Locate the cell with the specified text and output its [X, Y] center coordinate. 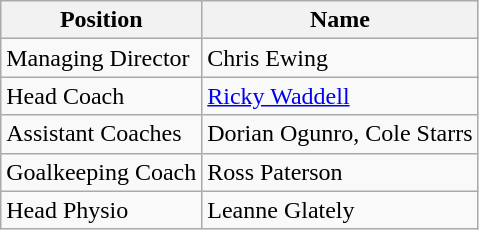
Ricky Waddell [340, 96]
Head Physio [102, 210]
Position [102, 20]
Head Coach [102, 96]
Chris Ewing [340, 58]
Managing Director [102, 58]
Goalkeeping Coach [102, 172]
Leanne Glately [340, 210]
Assistant Coaches [102, 134]
Name [340, 20]
Ross Paterson [340, 172]
Dorian Ogunro, Cole Starrs [340, 134]
